Pinpoint the cell where the given text exists, returning its [x, y] midpoint coordinate. 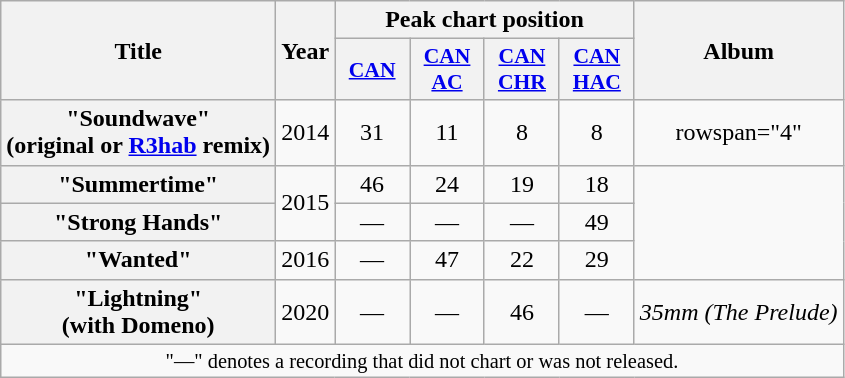
"—" denotes a recording that did not chart or was not released. [422, 361]
35mm (The Prelude) [738, 312]
"Strong Hands" [138, 222]
24 [448, 184]
31 [372, 132]
CAN CHR [522, 70]
2015 [306, 203]
29 [596, 260]
22 [522, 260]
2014 [306, 132]
19 [522, 184]
"Soundwave"(original or R3hab remix) [138, 132]
18 [596, 184]
11 [448, 132]
47 [448, 260]
49 [596, 222]
Title [138, 50]
"Summertime" [138, 184]
2020 [306, 312]
"Lightning" (with Domeno) [138, 312]
CAN [372, 70]
CAN HAC [596, 70]
"Wanted" [138, 260]
2016 [306, 260]
Peak chart position [485, 20]
rowspan="4" [738, 132]
Year [306, 50]
Album [738, 50]
CAN AC [448, 70]
